Return the (X, Y) coordinate for the center point of the cell that contains the specified text.  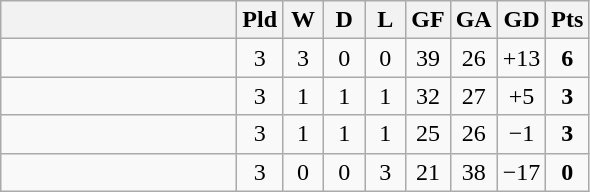
GA (474, 20)
GF (428, 20)
W (304, 20)
6 (568, 58)
21 (428, 172)
L (386, 20)
+5 (522, 96)
+13 (522, 58)
GD (522, 20)
27 (474, 96)
25 (428, 134)
Pts (568, 20)
D (344, 20)
−17 (522, 172)
−1 (522, 134)
39 (428, 58)
32 (428, 96)
Pld (260, 20)
38 (474, 172)
